Identify which cell holds the provided text, then report its (X, Y) central coordinate. 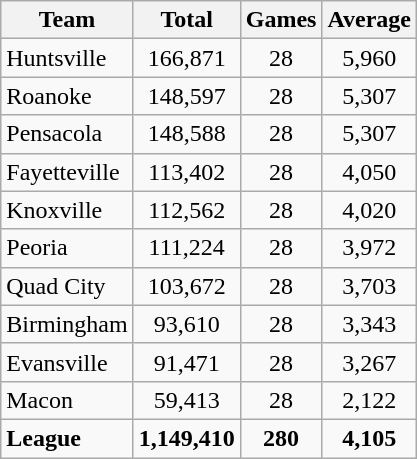
3,972 (370, 248)
3,343 (370, 324)
93,610 (186, 324)
Evansville (67, 362)
148,588 (186, 134)
166,871 (186, 58)
Birmingham (67, 324)
5,960 (370, 58)
3,267 (370, 362)
Huntsville (67, 58)
2,122 (370, 400)
113,402 (186, 172)
Team (67, 20)
Fayetteville (67, 172)
148,597 (186, 96)
112,562 (186, 210)
Knoxville (67, 210)
Macon (67, 400)
Roanoke (67, 96)
Average (370, 20)
4,105 (370, 438)
59,413 (186, 400)
111,224 (186, 248)
League (67, 438)
91,471 (186, 362)
Pensacola (67, 134)
280 (281, 438)
3,703 (370, 286)
Total (186, 20)
4,020 (370, 210)
Games (281, 20)
Quad City (67, 286)
1,149,410 (186, 438)
103,672 (186, 286)
Peoria (67, 248)
4,050 (370, 172)
